Extract the [X, Y] coordinate from the center of the cell holding the provided text.  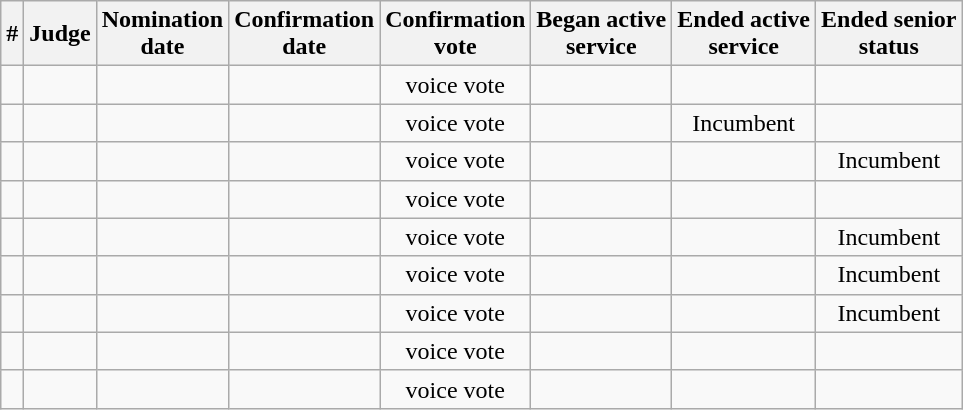
Ended activeservice [744, 34]
Confirmationvote [456, 34]
# [12, 34]
Ended seniorstatus [889, 34]
Judge [60, 34]
Confirmationdate [304, 34]
Began activeservice [602, 34]
Nominationdate [162, 34]
